Find where the given text appears and provide that cell's center as [x, y] coordinate. 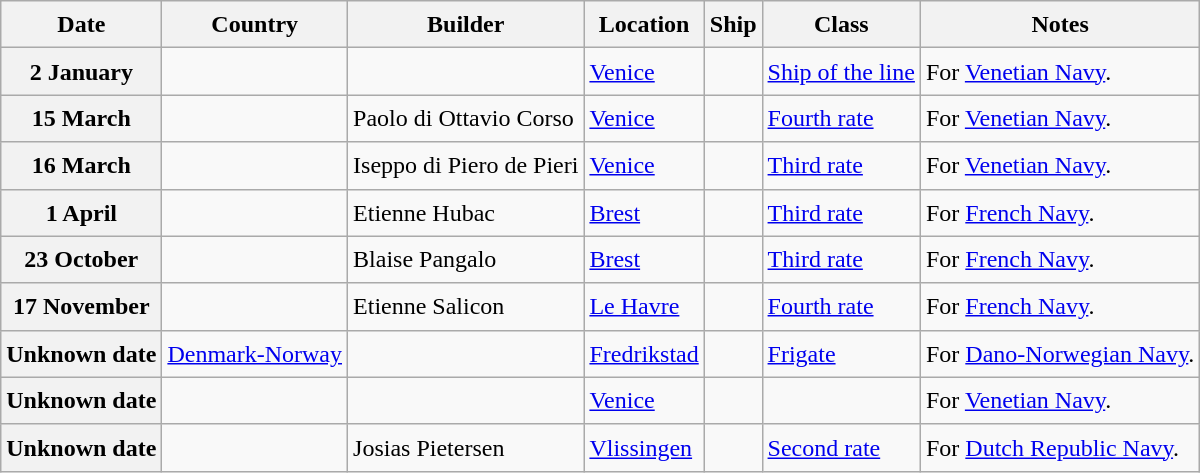
Date [82, 24]
Paolo di Ottavio Corso [466, 118]
Ship of the line [841, 72]
Notes [1060, 24]
Denmark-Norway [255, 354]
Location [644, 24]
15 March [82, 118]
Etienne Hubac [466, 212]
Frigate [841, 354]
Josias Pietersen [466, 448]
Le Havre [644, 306]
Builder [466, 24]
16 March [82, 166]
Fredrikstad [644, 354]
Class [841, 24]
Vlissingen [644, 448]
17 November [82, 306]
1 April [82, 212]
Ship [733, 24]
Etienne Salicon [466, 306]
2 January [82, 72]
Blaise Pangalo [466, 260]
For Dutch Republic Navy. [1060, 448]
23 October [82, 260]
For Dano-Norwegian Navy. [1060, 354]
Iseppo di Piero de Pieri [466, 166]
Second rate [841, 448]
Country [255, 24]
